Pinpoint the cell where the given text exists, returning its (X, Y) midpoint coordinate. 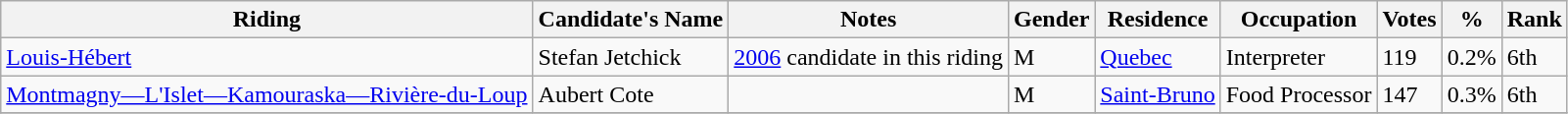
Aubert Cote (631, 94)
Candidate's Name (631, 20)
2006 candidate in this riding (869, 57)
Interpreter (1299, 57)
Rank (1534, 20)
Gender (1051, 20)
% (1471, 20)
Louis-Hébert (266, 57)
0.2% (1471, 57)
Saint-Bruno (1158, 94)
Montmagny—L'Islet—Kamouraska—Rivière-du-Loup (266, 94)
119 (1409, 57)
Stefan Jetchick (631, 57)
Residence (1158, 20)
Food Processor (1299, 94)
Riding (266, 20)
147 (1409, 94)
Quebec (1158, 57)
0.3% (1471, 94)
Votes (1409, 20)
Notes (869, 20)
Occupation (1299, 20)
